For the text-containing cell, return its midpoint in (x, y) coordinate format. 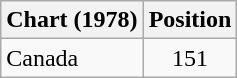
Position (190, 20)
Canada (72, 58)
Chart (1978) (72, 20)
151 (190, 58)
